Extract the (x, y) coordinate from the center of the cell holding the provided text.  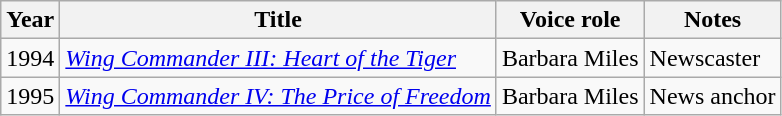
Title (278, 20)
Newscaster (712, 58)
1994 (30, 58)
Wing Commander III: Heart of the Tiger (278, 58)
News anchor (712, 96)
Notes (712, 20)
Wing Commander IV: The Price of Freedom (278, 96)
1995 (30, 96)
Year (30, 20)
Voice role (570, 20)
